Capture the cell that displays the provided text and extract its [X, Y] central coordinate. 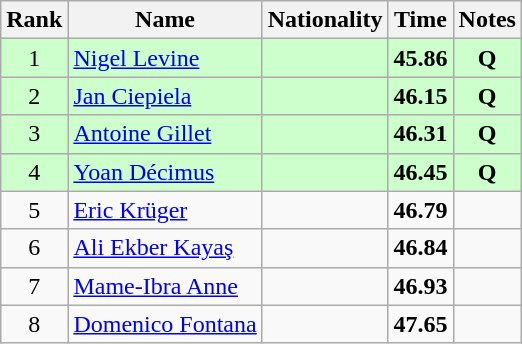
Nationality [325, 20]
7 [34, 286]
3 [34, 134]
Rank [34, 20]
46.79 [420, 210]
Nigel Levine [165, 58]
4 [34, 172]
5 [34, 210]
46.45 [420, 172]
45.86 [420, 58]
46.84 [420, 248]
Name [165, 20]
2 [34, 96]
1 [34, 58]
Jan Ciepiela [165, 96]
8 [34, 324]
Domenico Fontana [165, 324]
Antoine Gillet [165, 134]
Ali Ekber Kayaş [165, 248]
46.31 [420, 134]
Mame-Ibra Anne [165, 286]
46.93 [420, 286]
6 [34, 248]
Notes [487, 20]
46.15 [420, 96]
Yoan Décimus [165, 172]
Eric Krüger [165, 210]
47.65 [420, 324]
Time [420, 20]
